Search for the cell housing the specified text and yield its [x, y] center coordinate. 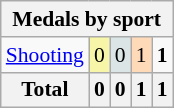
Medals by sport [87, 19]
Total [45, 90]
Shooting [45, 55]
